Return (x, y) of the center of cell containing provided text 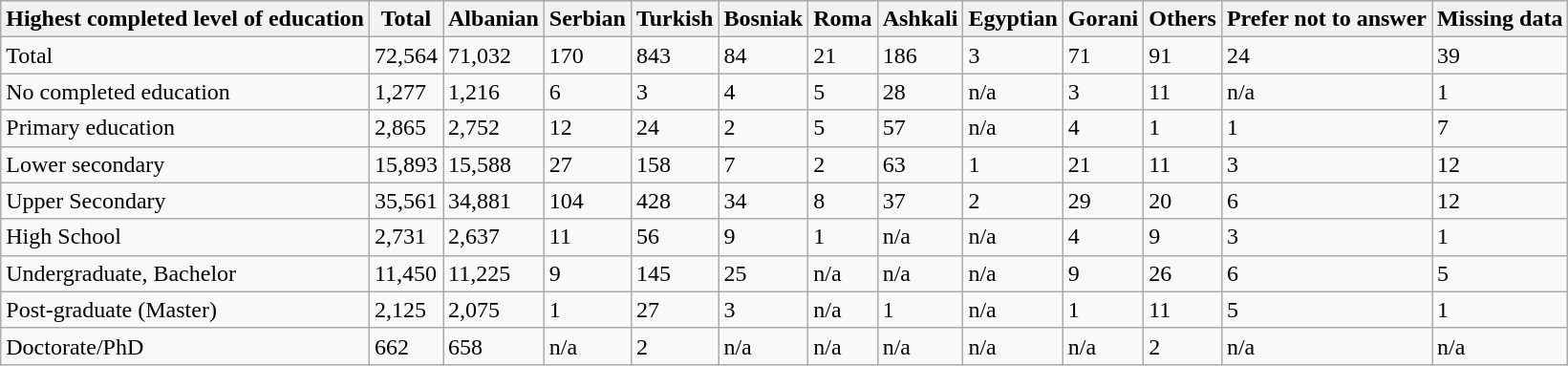
843 (675, 55)
2,075 (494, 310)
71,032 (494, 55)
Doctorate/PhD (185, 346)
8 (843, 201)
11,225 (494, 273)
25 (763, 273)
26 (1183, 273)
Gorani (1103, 19)
11,450 (405, 273)
170 (587, 55)
Albanian (494, 19)
35,561 (405, 201)
Post-graduate (Master) (185, 310)
2,731 (405, 237)
Egyptian (1013, 19)
15,893 (405, 164)
1,216 (494, 92)
63 (920, 164)
Roma (843, 19)
Primary education (185, 128)
20 (1183, 201)
High School (185, 237)
28 (920, 92)
Undergraduate, Bachelor (185, 273)
Prefer not to answer (1326, 19)
2,125 (405, 310)
56 (675, 237)
91 (1183, 55)
Highest completed level of education (185, 19)
2,637 (494, 237)
Missing data (1500, 19)
72,564 (405, 55)
No completed education (185, 92)
84 (763, 55)
71 (1103, 55)
658 (494, 346)
57 (920, 128)
Lower secondary (185, 164)
Upper Secondary (185, 201)
2,752 (494, 128)
186 (920, 55)
662 (405, 346)
15,588 (494, 164)
Serbian (587, 19)
Bosniak (763, 19)
428 (675, 201)
2,865 (405, 128)
104 (587, 201)
Ashkali (920, 19)
29 (1103, 201)
Others (1183, 19)
34,881 (494, 201)
39 (1500, 55)
Turkish (675, 19)
37 (920, 201)
34 (763, 201)
1,277 (405, 92)
158 (675, 164)
145 (675, 273)
